Extract the [x, y] coordinate from the center of the cell holding the provided text.  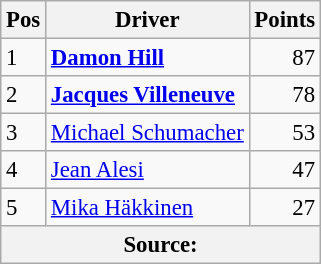
Pos [24, 20]
3 [24, 133]
Driver [148, 20]
2 [24, 95]
Jean Alesi [148, 170]
78 [284, 95]
5 [24, 208]
87 [284, 58]
1 [24, 58]
27 [284, 208]
Source: [161, 245]
47 [284, 170]
Michael Schumacher [148, 133]
Mika Häkkinen [148, 208]
53 [284, 133]
Points [284, 20]
Jacques Villeneuve [148, 95]
4 [24, 170]
Damon Hill [148, 58]
